For the text-containing cell, return its midpoint in [X, Y] coordinate format. 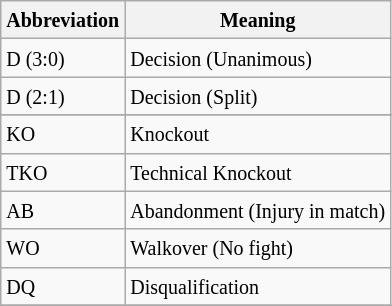
KO [63, 134]
Walkover (No fight) [258, 248]
Knockout [258, 134]
Decision (Unanimous) [258, 58]
Decision (Split) [258, 96]
Technical Knockout [258, 172]
Meaning [258, 20]
WO [63, 248]
AB [63, 210]
D (3:0) [63, 58]
Abbreviation [63, 20]
DQ [63, 286]
TKO [63, 172]
Abandonment (Injury in match) [258, 210]
D (2:1) [63, 96]
Disqualification [258, 286]
